From the cell containing the given text, extract its center point as [X, Y] coordinate. 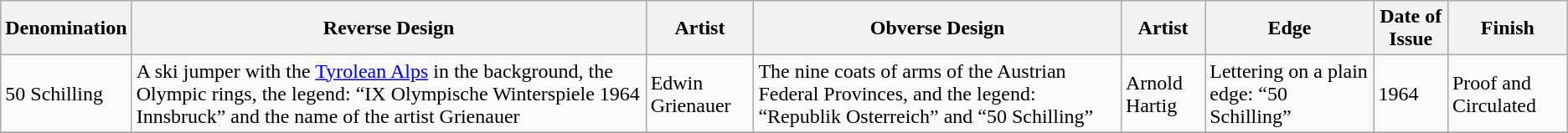
Lettering on a plain edge: “50 Schilling” [1290, 94]
1964 [1411, 94]
Obverse Design [937, 28]
Reverse Design [389, 28]
50 Schilling [66, 94]
The nine coats of arms of the Austrian Federal Provinces, and the legend: “Republik Osterreich” and “50 Schilling” [937, 94]
Proof and Circulated [1508, 94]
Finish [1508, 28]
Arnold Hartig [1163, 94]
Edwin Grienauer [700, 94]
Date of Issue [1411, 28]
Edge [1290, 28]
Denomination [66, 28]
